Scan for the cell matching the given text and deliver its (x, y) coordinate at center. 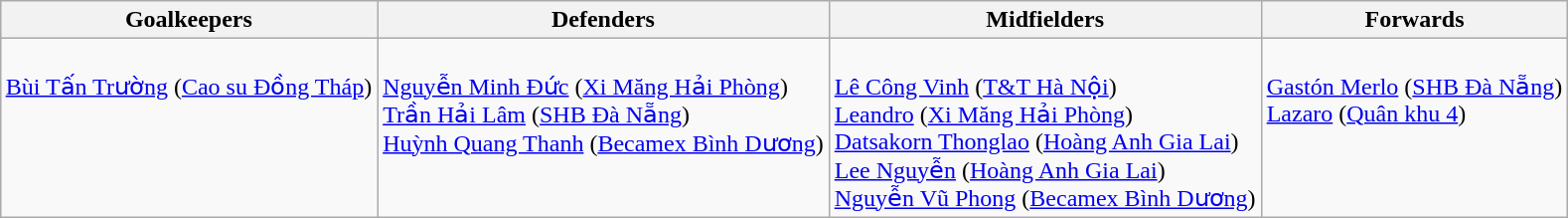
Goalkeepers (189, 20)
Defenders (604, 20)
Bùi Tấn Trường (Cao su Đồng Tháp) (189, 127)
Gastón Merlo (SHB Đà Nẵng) Lazaro (Quân khu 4) (1415, 127)
Midfielders (1045, 20)
Nguyễn Minh Đức (Xi Măng Hải Phòng) Trần Hải Lâm (SHB Đà Nẵng) Huỳnh Quang Thanh (Becamex Bình Dương) (604, 127)
Forwards (1415, 20)
